Return (x, y) of the center of cell containing provided text 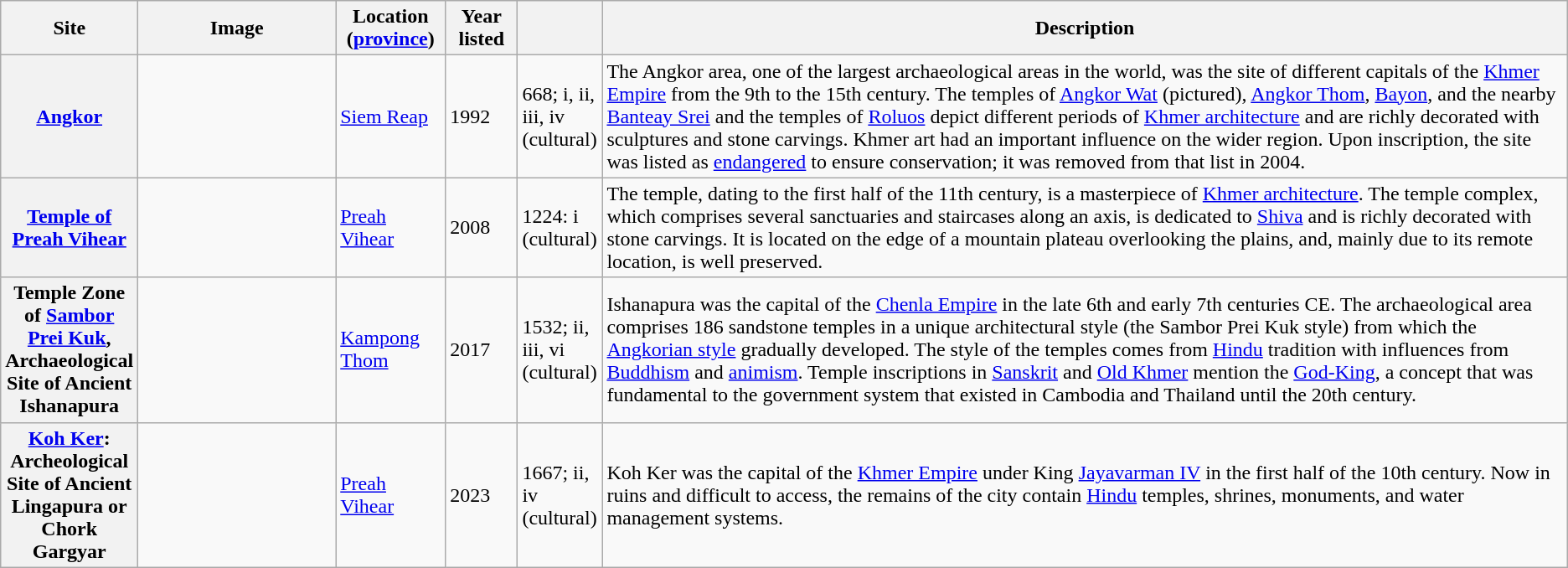
Kampong Thom (390, 350)
Description (1085, 28)
Siem Reap (390, 116)
1224: i (cultural) (560, 228)
Year listed (482, 28)
1532; ii, iii, vi (cultural) (560, 350)
1992 (482, 116)
Image (237, 28)
1667; ii, iv (cultural) (560, 494)
Angkor (70, 116)
Temple of Preah Vihear (70, 228)
668; i, ii, iii, iv (cultural) (560, 116)
Site (70, 28)
Location (province) (390, 28)
2023 (482, 494)
Temple Zone of Sambor Prei Kuk, Archaeological Site of Ancient Ishanapura (70, 350)
Koh Ker: Archeological Site of Ancient Lingapura or Chork Gargyar (70, 494)
2017 (482, 350)
2008 (482, 228)
